Return [X, Y] of the center of cell containing provided text 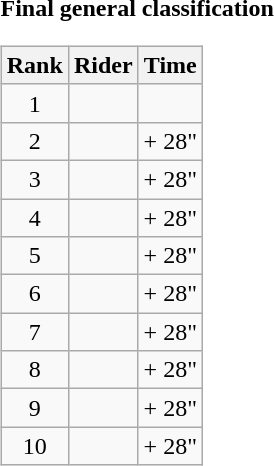
2 [34, 141]
4 [34, 217]
3 [34, 179]
Time [170, 65]
9 [34, 408]
Rank [34, 65]
5 [34, 256]
10 [34, 446]
7 [34, 332]
6 [34, 294]
Rider [103, 65]
1 [34, 103]
8 [34, 370]
